Provide the [x, y] coordinate of the cell's center where the given text is located.  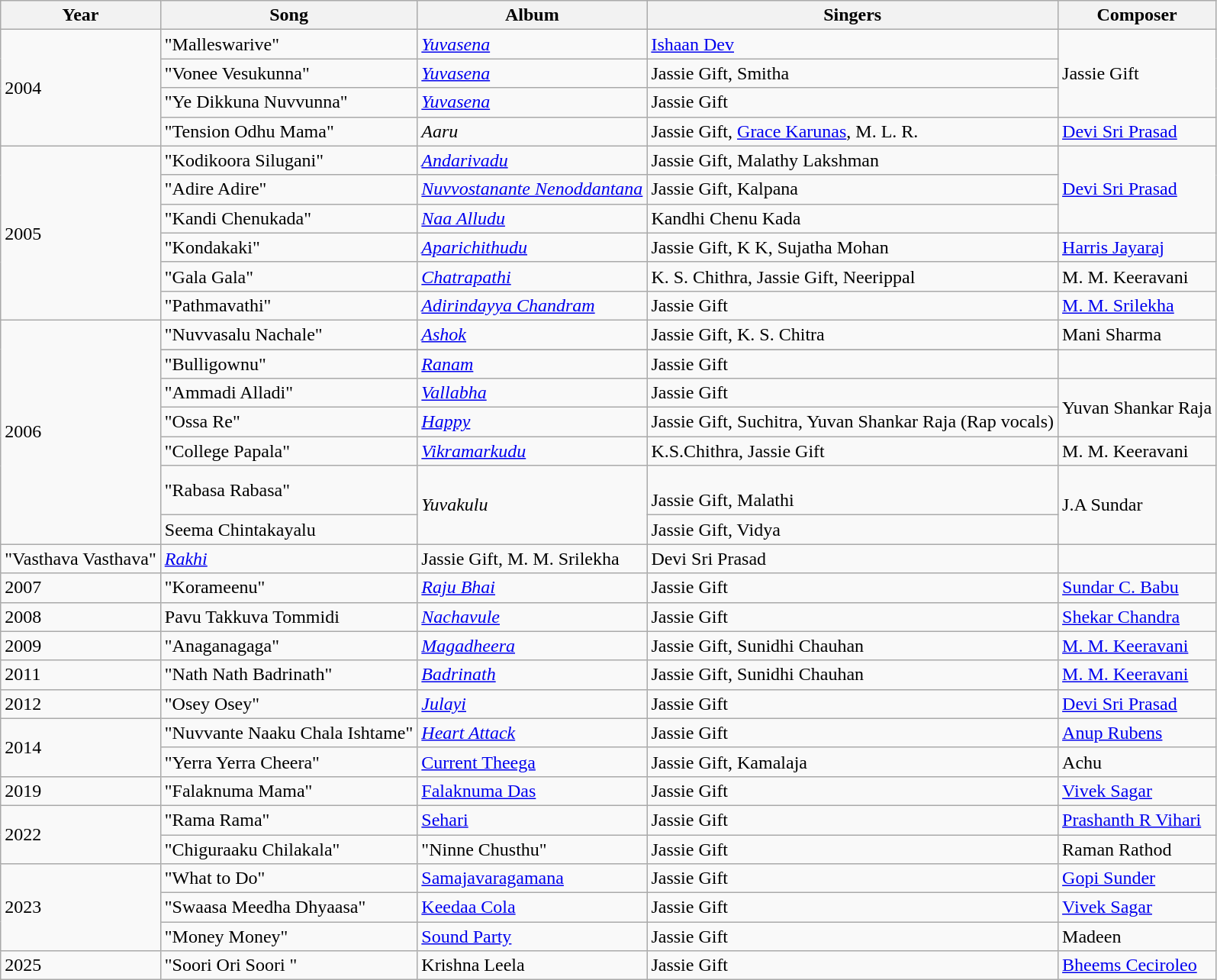
"Ninne Chusthu" [533, 849]
Harris Jayaraj [1137, 247]
Samajavaragamana [533, 878]
Heart Attack [533, 733]
"Ammadi Alladi" [288, 393]
2025 [81, 965]
2019 [81, 791]
Composer [1137, 15]
"Nath Nath Badrinath" [288, 675]
Magadheera [533, 646]
Ranam [533, 364]
"Vasthava Vasthava" [81, 559]
Sundar C. Babu [1137, 588]
"Falaknuma Mama" [288, 791]
Yuvan Shankar Raja [1137, 408]
Mani Sharma [1137, 334]
Keedaa Cola [533, 907]
2012 [81, 704]
Prashanth R Vihari [1137, 820]
Naa Alludu [533, 218]
Vikramarkudu [533, 451]
Jassie Gift, Smitha [853, 73]
Yuvakulu [533, 505]
"Swaasa Meedha Dhyaasa" [288, 907]
Singers [853, 15]
"Kodikoora Silugani" [288, 160]
Kandhi Chenu Kada [853, 218]
Nuvvostanante Nenoddantana [533, 189]
Achu [1137, 762]
"Korameenu" [288, 588]
"Money Money" [288, 936]
2006 [81, 432]
"Tension Odhu Mama" [288, 131]
Ishaan Dev [853, 44]
Raman Rathod [1137, 849]
Jassie Gift, Malathy Lakshman [853, 160]
"Rabasa Rabasa" [288, 490]
Jassie Gift, Kalpana [853, 189]
2011 [81, 675]
Aaru [533, 131]
Current Theega [533, 762]
J.A Sundar [1137, 505]
"What to Do" [288, 878]
Krishna Leela [533, 965]
Falaknuma Das [533, 791]
Song [288, 15]
"College Papala" [288, 451]
Jassie Gift, K K, Sujatha Mohan [853, 247]
"Kondakaki" [288, 247]
Madeen [1137, 936]
Seema Chintakayalu [288, 530]
Happy [533, 422]
Aparichithudu [533, 247]
Ashok [533, 334]
Andarivadu [533, 160]
"Adire Adire" [288, 189]
Chatrapathi [533, 276]
2007 [81, 588]
"Pathmavathi" [288, 305]
K.S.Chithra, Jassie Gift [853, 451]
Shekar Chandra [1137, 617]
2022 [81, 834]
2023 [81, 907]
Jassie Gift, K. S. Chitra [853, 334]
Adirindayya Chandram [533, 305]
"Bulligownu" [288, 364]
Julayi [533, 704]
Jassie Gift, Vidya [853, 530]
"Soori Ori Soori " [288, 965]
Badrinath [533, 675]
"Gala Gala" [288, 276]
"Chiguraaku Chilakala" [288, 849]
Vallabha [533, 393]
2014 [81, 747]
Sehari [533, 820]
Jassie Gift, Malathi [853, 490]
Jassie Gift, Suchitra, Yuvan Shankar Raja (Rap vocals) [853, 422]
K. S. Chithra, Jassie Gift, Neerippal [853, 276]
M. M. Srilekha [1137, 305]
"Nuvvante Naaku Chala Ishtame" [288, 733]
Year [81, 15]
Nachavule [533, 617]
Jassie Gift, Kamalaja [853, 762]
Raju Bhai [533, 588]
Jassie Gift, M. M. Srilekha [533, 559]
"Rama Rama" [288, 820]
"Yerra Yerra Cheera" [288, 762]
Bheems Ceciroleo [1137, 965]
"Anaganagaga" [288, 646]
"Ossa Re" [288, 422]
2008 [81, 617]
"Vonee Vesukunna" [288, 73]
Gopi Sunder [1137, 878]
Album [533, 15]
Sound Party [533, 936]
2009 [81, 646]
2005 [81, 233]
"Ye Dikkuna Nuvvunna" [288, 102]
Jassie Gift, Grace Karunas, M. L. R. [853, 131]
Pavu Takkuva Tommidi [288, 617]
2004 [81, 88]
"Kandi Chenukada" [288, 218]
"Malleswarive" [288, 44]
"Osey Osey" [288, 704]
Rakhi [288, 559]
Anup Rubens [1137, 733]
"Nuvvasalu Nachale" [288, 334]
